Return (x, y) of the center of cell containing provided text 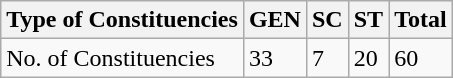
Type of Constituencies (122, 20)
20 (368, 58)
GEN (274, 20)
SC (327, 20)
33 (274, 58)
ST (368, 20)
60 (421, 58)
7 (327, 58)
No. of Constituencies (122, 58)
Total (421, 20)
